Scan for the cell matching the given text and deliver its [X, Y] coordinate at center. 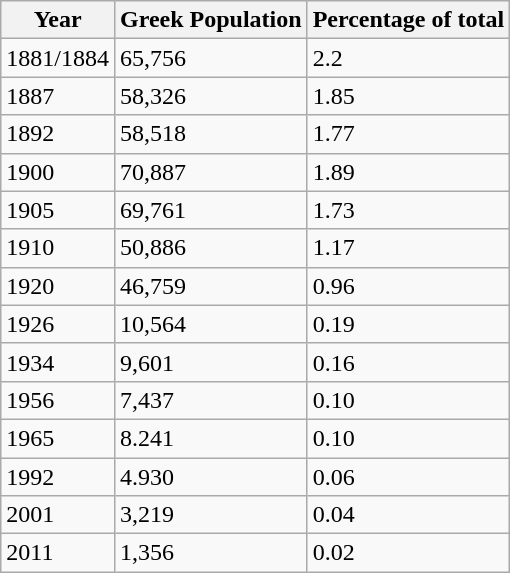
1965 [58, 438]
1.73 [408, 210]
10,564 [210, 324]
1905 [58, 210]
1926 [58, 324]
3,219 [210, 515]
69,761 [210, 210]
0.19 [408, 324]
8.241 [210, 438]
1934 [58, 362]
0.96 [408, 286]
1.85 [408, 96]
9,601 [210, 362]
2011 [58, 553]
58,326 [210, 96]
Year [58, 20]
1910 [58, 248]
1.89 [408, 172]
50,886 [210, 248]
1.77 [408, 134]
1920 [58, 286]
2001 [58, 515]
0.06 [408, 477]
58,518 [210, 134]
70,887 [210, 172]
65,756 [210, 58]
1887 [58, 96]
1992 [58, 477]
0.02 [408, 553]
4.930 [210, 477]
1,356 [210, 553]
2.2 [408, 58]
0.04 [408, 515]
0.16 [408, 362]
Percentage of total [408, 20]
1900 [58, 172]
Greek Population [210, 20]
1.17 [408, 248]
46,759 [210, 286]
7,437 [210, 400]
1956 [58, 400]
1881/1884 [58, 58]
1892 [58, 134]
